From the cell containing the given text, extract its center point as [X, Y] coordinate. 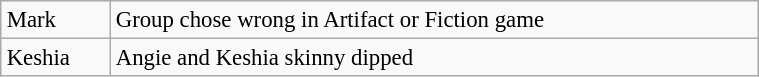
Keshia [56, 57]
Angie and Keshia skinny dipped [434, 57]
Group chose wrong in Artifact or Fiction game [434, 20]
Mark [56, 20]
